Identify which cell holds the provided text, then report its (X, Y) central coordinate. 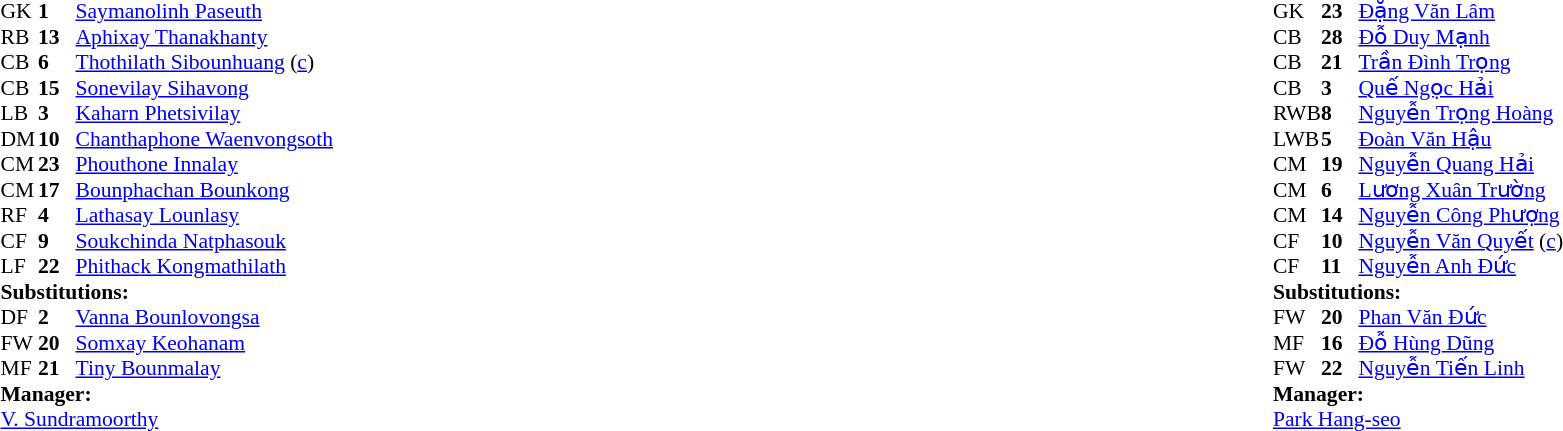
Chanthaphone Waenvongsoth (204, 139)
Phouthone Innalay (204, 165)
LWB (1297, 139)
RF (19, 215)
Đỗ Duy Mạnh (1460, 37)
4 (57, 215)
Trần Đình Trọng (1460, 63)
LF (19, 267)
DM (19, 139)
Vanna Bounlovongsa (204, 317)
DF (19, 317)
Bounphachan Bounkong (204, 190)
Nguyễn Tiến Linh (1460, 369)
Thothilath Sibounhuang (c) (204, 63)
8 (1340, 113)
17 (57, 190)
Aphixay Thanakhanty (204, 37)
RB (19, 37)
Kaharn Phetsivilay (204, 113)
Nguyễn Công Phượng (1460, 215)
28 (1340, 37)
Phithack Kongmathilath (204, 267)
9 (57, 241)
2 (57, 317)
Soukchinda Natphasouk (204, 241)
5 (1340, 139)
15 (57, 88)
RWB (1297, 113)
Quế Ngọc Hải (1460, 88)
Nguyễn Văn Quyết (c) (1460, 241)
13 (57, 37)
Lương Xuân Trường (1460, 190)
Nguyễn Anh Đức (1460, 267)
Tiny Bounmalay (204, 369)
16 (1340, 343)
Nguyễn Quang Hải (1460, 165)
Phan Văn Đức (1460, 317)
Nguyễn Trọng Hoàng (1460, 113)
14 (1340, 215)
Sonevilay Sihavong (204, 88)
Đoàn Văn Hậu (1460, 139)
Somxay Keohanam (204, 343)
11 (1340, 267)
23 (57, 165)
LB (19, 113)
19 (1340, 165)
Đỗ Hùng Dũng (1460, 343)
Lathasay Lounlasy (204, 215)
